Extract the [X, Y] coordinate from the center of the cell holding the provided text.  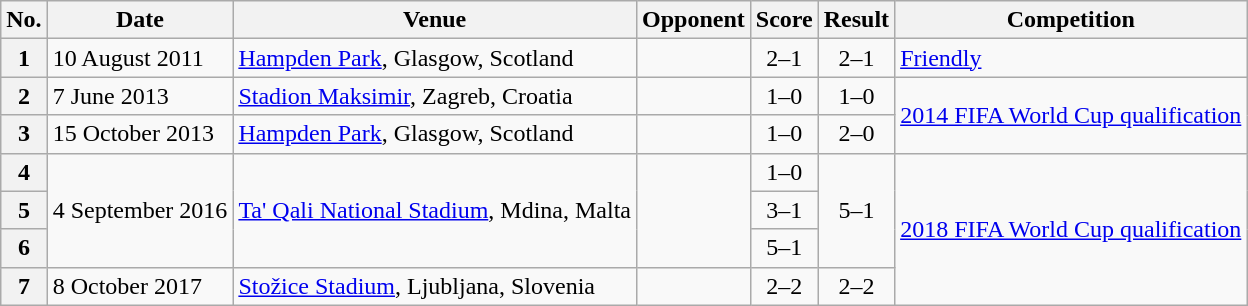
Score [784, 20]
Result [856, 20]
7 [24, 286]
5 [24, 210]
8 October 2017 [140, 286]
Opponent [693, 20]
2014 FIFA World Cup qualification [1071, 115]
2 [24, 96]
10 August 2011 [140, 58]
3–1 [784, 210]
Date [140, 20]
2018 FIFA World Cup qualification [1071, 229]
4 September 2016 [140, 210]
15 October 2013 [140, 134]
4 [24, 172]
3 [24, 134]
2–0 [856, 134]
Venue [435, 20]
Friendly [1071, 58]
Ta' Qali National Stadium, Mdina, Malta [435, 210]
7 June 2013 [140, 96]
Stožice Stadium, Ljubljana, Slovenia [435, 286]
Competition [1071, 20]
No. [24, 20]
1 [24, 58]
6 [24, 248]
Stadion Maksimir, Zagreb, Croatia [435, 96]
